Search for the cell housing the specified text and yield its [x, y] center coordinate. 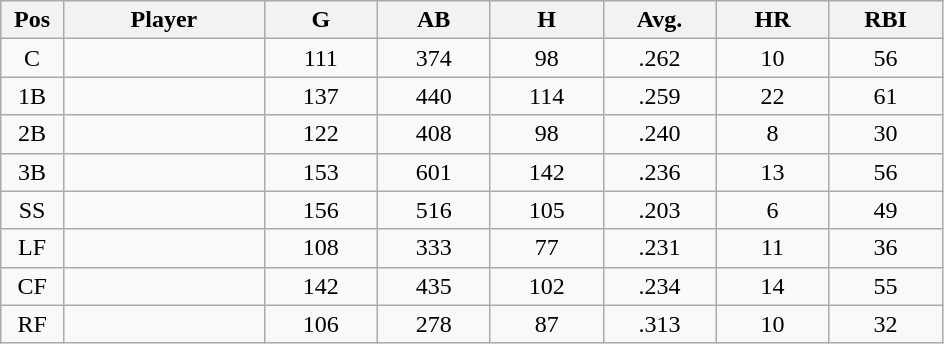
102 [546, 286]
153 [320, 172]
333 [434, 248]
2B [32, 134]
55 [886, 286]
14 [772, 286]
408 [434, 134]
435 [434, 286]
8 [772, 134]
SS [32, 210]
1B [32, 96]
77 [546, 248]
Avg. [660, 20]
137 [320, 96]
156 [320, 210]
.313 [660, 324]
22 [772, 96]
122 [320, 134]
AB [434, 20]
61 [886, 96]
11 [772, 248]
87 [546, 324]
.259 [660, 96]
.236 [660, 172]
105 [546, 210]
36 [886, 248]
.240 [660, 134]
6 [772, 210]
HR [772, 20]
30 [886, 134]
.262 [660, 58]
RF [32, 324]
106 [320, 324]
CF [32, 286]
601 [434, 172]
C [32, 58]
32 [886, 324]
.234 [660, 286]
Player [164, 20]
13 [772, 172]
114 [546, 96]
516 [434, 210]
440 [434, 96]
RBI [886, 20]
374 [434, 58]
.231 [660, 248]
LF [32, 248]
Pos [32, 20]
108 [320, 248]
G [320, 20]
.203 [660, 210]
278 [434, 324]
111 [320, 58]
H [546, 20]
49 [886, 210]
3B [32, 172]
